For the text-containing cell, return its midpoint in [X, Y] coordinate format. 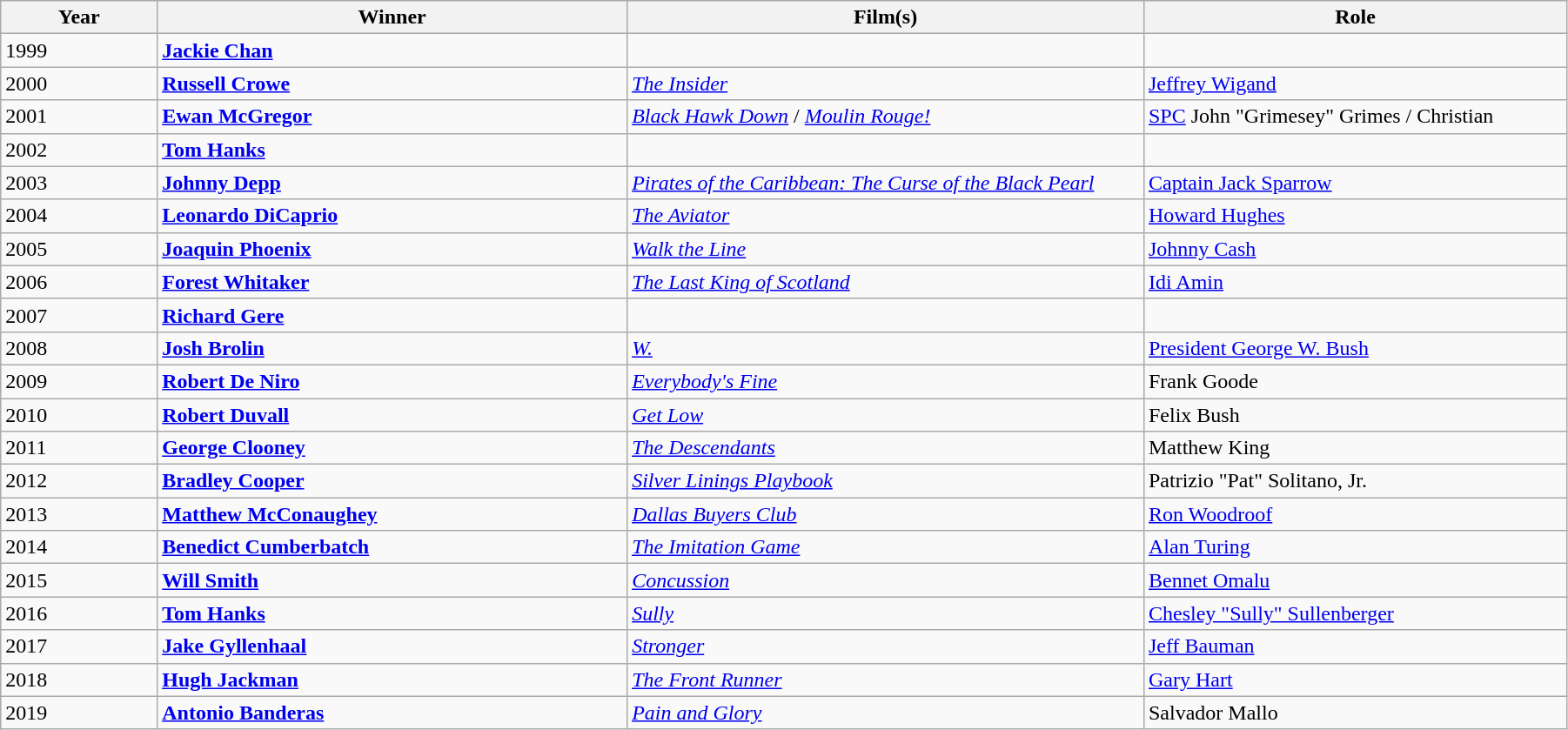
The Insider [886, 84]
Get Low [886, 415]
Frank Goode [1355, 381]
President George W. Bush [1355, 348]
The Imitation Game [886, 547]
Film(s) [886, 17]
Sully [886, 613]
Year [79, 17]
2006 [79, 282]
Richard Gere [392, 315]
Will Smith [392, 580]
Silver Linings Playbook [886, 481]
Jake Gyllenhaal [392, 646]
Johnny Depp [392, 183]
2016 [79, 613]
The Last King of Scotland [886, 282]
Winner [392, 17]
1999 [79, 50]
The Descendants [886, 448]
2012 [79, 481]
Howard Hughes [1355, 216]
Dallas Buyers Club [886, 514]
2002 [79, 150]
Stronger [886, 646]
Hugh Jackman [392, 680]
Robert De Niro [392, 381]
George Clooney [392, 448]
2008 [79, 348]
Ron Woodroof [1355, 514]
2000 [79, 84]
W. [886, 348]
Bradley Cooper [392, 481]
2003 [79, 183]
Captain Jack Sparrow [1355, 183]
Felix Bush [1355, 415]
2011 [79, 448]
The Front Runner [886, 680]
Everybody's Fine [886, 381]
Black Hawk Down / Moulin Rouge! [886, 117]
Antonio Banderas [392, 713]
SPC John "Grimesey" Grimes / Christian [1355, 117]
Idi Amin [1355, 282]
Forest Whitaker [392, 282]
2004 [79, 216]
2017 [79, 646]
Jackie Chan [392, 50]
Role [1355, 17]
2010 [79, 415]
Jeffrey Wigand [1355, 84]
2019 [79, 713]
Matthew McConaughey [392, 514]
Pirates of the Caribbean: The Curse of the Black Pearl [886, 183]
2014 [79, 547]
Gary Hart [1355, 680]
2001 [79, 117]
2013 [79, 514]
Joaquin Phoenix [392, 249]
Matthew King [1355, 448]
Russell Crowe [392, 84]
Bennet Omalu [1355, 580]
Robert Duvall [392, 415]
2005 [79, 249]
The Aviator [886, 216]
2015 [79, 580]
Ewan McGregor [392, 117]
2007 [79, 315]
2018 [79, 680]
Salvador Mallo [1355, 713]
Walk the Line [886, 249]
2009 [79, 381]
Concussion [886, 580]
Jeff Bauman [1355, 646]
Chesley "Sully" Sullenberger [1355, 613]
Patrizio "Pat" Solitano, Jr. [1355, 481]
Leonardo DiCaprio [392, 216]
Johnny Cash [1355, 249]
Josh Brolin [392, 348]
Alan Turing [1355, 547]
Pain and Glory [886, 713]
Benedict Cumberbatch [392, 547]
